Find where the given text appears and provide that cell's center as [x, y] coordinate. 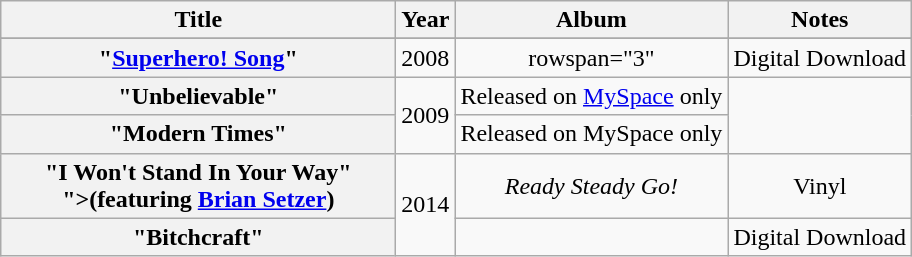
"Unbelievable" [198, 96]
Ready Steady Go! [592, 186]
2014 [426, 204]
"Bitchcraft" [198, 237]
rowspan="3" [592, 58]
Notes [820, 20]
2009 [426, 115]
"I Won't Stand In Your Way" ">(featuring Brian Setzer) [198, 186]
"Modern Times" [198, 134]
Vinyl [820, 186]
Title [198, 20]
2008 [426, 58]
"Superhero! Song" [198, 58]
Year [426, 20]
Album [592, 20]
